Detect which cell encompasses the target text, then output its (X, Y) center coordinate. 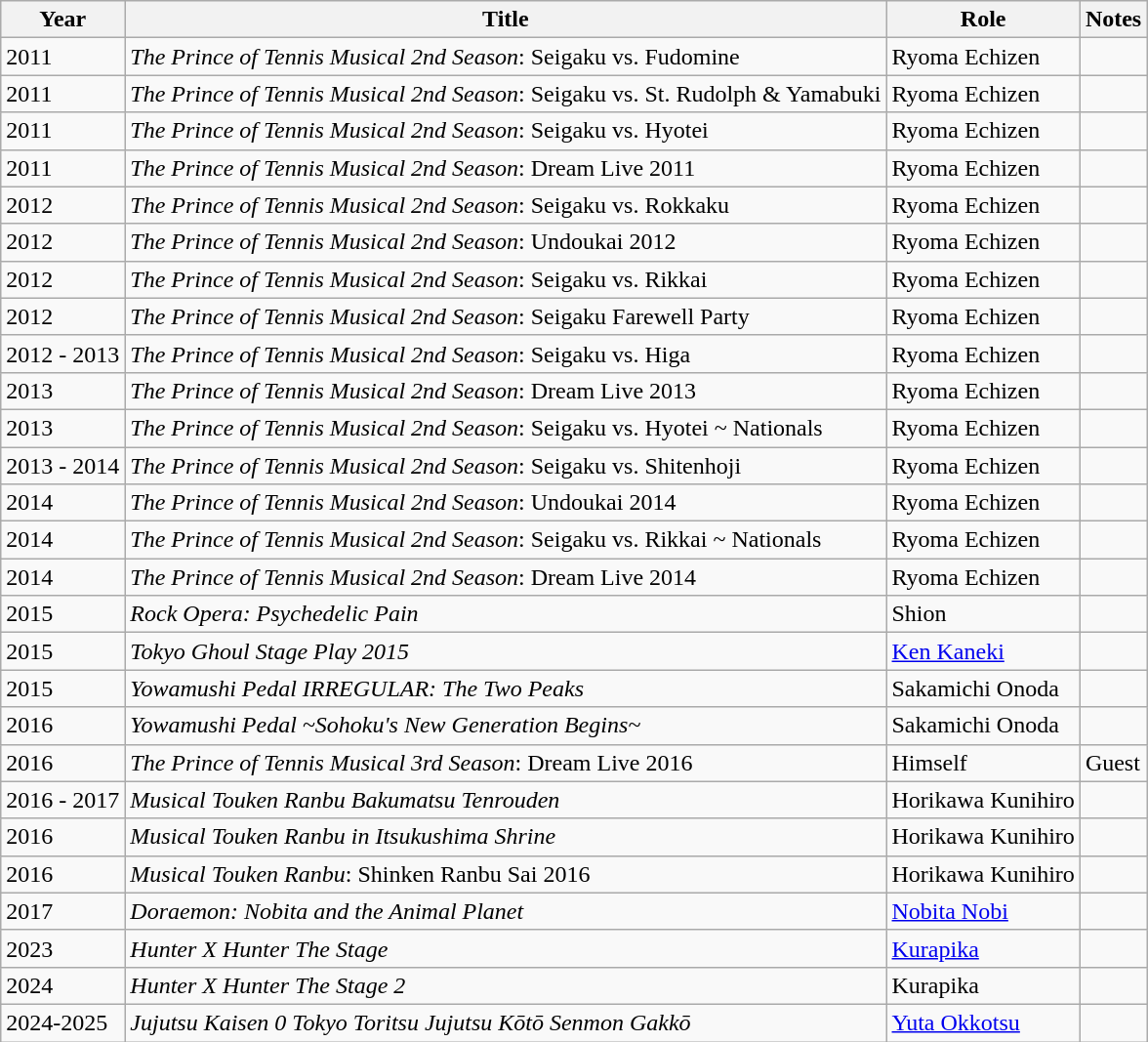
The Prince of Tennis Musical 3rd Season: Dream Live 2016 (506, 763)
The Prince of Tennis Musical 2nd Season: Dream Live 2014 (506, 577)
2017 (62, 911)
Shion (983, 614)
Guest (1113, 763)
Yowamushi Pedal ~Sohoku's New Generation Begins~ (506, 726)
The Prince of Tennis Musical 2nd Season: Seigaku Farewell Party (506, 316)
The Prince of Tennis Musical 2nd Season: Undoukai 2012 (506, 242)
The Prince of Tennis Musical 2nd Season: Seigaku vs. Shitenhoji (506, 466)
2024-2025 (62, 1022)
Role (983, 20)
Nobita Nobi (983, 911)
The Prince of Tennis Musical 2nd Season: Seigaku vs. Rokkaku (506, 205)
Ken Kaneki (983, 651)
Jujutsu Kaisen 0 Tokyo Toritsu Jujutsu Kōtō Senmon Gakkō (506, 1022)
2016 - 2017 (62, 800)
Title (506, 20)
The Prince of Tennis Musical 2nd Season: Seigaku vs. Rikkai (506, 279)
The Prince of Tennis Musical 2nd Season: Dream Live 2011 (506, 168)
Tokyo Ghoul Stage Play 2015 (506, 651)
The Prince of Tennis Musical 2nd Season: Seigaku vs. Higa (506, 354)
The Prince of Tennis Musical 2nd Season: Seigaku vs. Hyotei (506, 131)
Doraemon: Nobita and the Animal Planet (506, 911)
Musical Touken Ranbu: Shinken Ranbu Sai 2016 (506, 874)
The Prince of Tennis Musical 2nd Season: Seigaku vs. Rikkai ~ Nationals (506, 540)
The Prince of Tennis Musical 2nd Season: Dream Live 2013 (506, 391)
Yuta Okkotsu (983, 1022)
Musical Touken Ranbu Bakumatsu Tenrouden (506, 800)
Himself (983, 763)
Hunter X Hunter The Stage 2 (506, 985)
2023 (62, 948)
Year (62, 20)
2012 - 2013 (62, 354)
2024 (62, 985)
The Prince of Tennis Musical 2nd Season: Undoukai 2014 (506, 503)
Notes (1113, 20)
2013 - 2014 (62, 466)
Yowamushi Pedal IRREGULAR: The Two Peaks (506, 688)
The Prince of Tennis Musical 2nd Season: Seigaku vs. Fudomine (506, 57)
The Prince of Tennis Musical 2nd Season: Seigaku vs. Hyotei ~ Nationals (506, 428)
Rock Opera: Psychedelic Pain (506, 614)
Musical Touken Ranbu in Itsukushima Shrine (506, 837)
The Prince of Tennis Musical 2nd Season: Seigaku vs. St. Rudolph & Yamabuki (506, 94)
Hunter X Hunter The Stage (506, 948)
